Provide the [X, Y] coordinate of the cell's center where the given text is located.  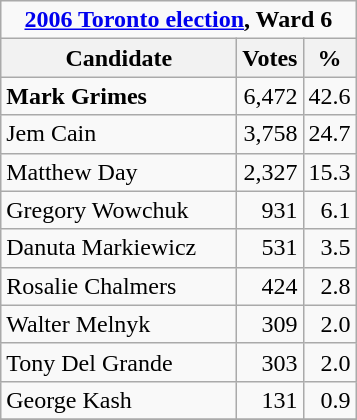
3.5 [330, 248]
309 [270, 324]
2.8 [330, 286]
3,758 [270, 134]
2,327 [270, 172]
531 [270, 248]
6.1 [330, 210]
Matthew Day [119, 172]
% [330, 58]
Rosalie Chalmers [119, 286]
Mark Grimes [119, 96]
6,472 [270, 96]
303 [270, 362]
Jem Cain [119, 134]
2006 Toronto election, Ward 6 [178, 20]
Votes [270, 58]
424 [270, 286]
24.7 [330, 134]
Danuta Markiewicz [119, 248]
Gregory Wowchuk [119, 210]
931 [270, 210]
Walter Melnyk [119, 324]
42.6 [330, 96]
George Kash [119, 400]
Candidate [119, 58]
Tony Del Grande [119, 362]
131 [270, 400]
15.3 [330, 172]
0.9 [330, 400]
